Determine the [X, Y] coordinate at the center of the cell enclosing the given text.  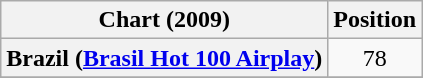
78 [375, 58]
Chart (2009) [164, 20]
Brazil (Brasil Hot 100 Airplay) [164, 58]
Position [375, 20]
